Return the [x, y] coordinate for the center point of the cell that contains the specified text.  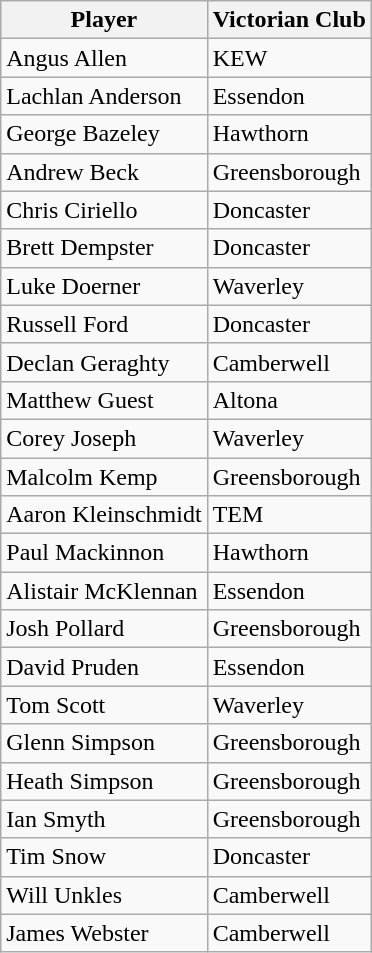
Matthew Guest [104, 400]
Alistair McKlennan [104, 591]
Lachlan Anderson [104, 96]
KEW [289, 58]
Russell Ford [104, 324]
George Bazeley [104, 134]
Will Unkles [104, 895]
Chris Ciriello [104, 210]
Aaron Kleinschmidt [104, 515]
David Pruden [104, 667]
Malcolm Kemp [104, 477]
Glenn Simpson [104, 743]
Corey Joseph [104, 438]
Altona [289, 400]
Angus Allen [104, 58]
Declan Geraghty [104, 362]
Josh Pollard [104, 629]
Tim Snow [104, 857]
Heath Simpson [104, 781]
TEM [289, 515]
Brett Dempster [104, 248]
Tom Scott [104, 705]
James Webster [104, 933]
Ian Smyth [104, 819]
Paul Mackinnon [104, 553]
Victorian Club [289, 20]
Player [104, 20]
Luke Doerner [104, 286]
Andrew Beck [104, 172]
